Extract the [X, Y] coordinate from the center of the cell holding the provided text.  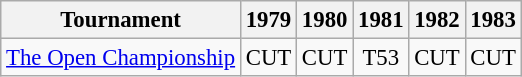
1982 [437, 20]
Tournament [121, 20]
T53 [381, 58]
1981 [381, 20]
1983 [493, 20]
1980 [325, 20]
The Open Championship [121, 58]
1979 [268, 20]
